Search for the cell housing the specified text and yield its [x, y] center coordinate. 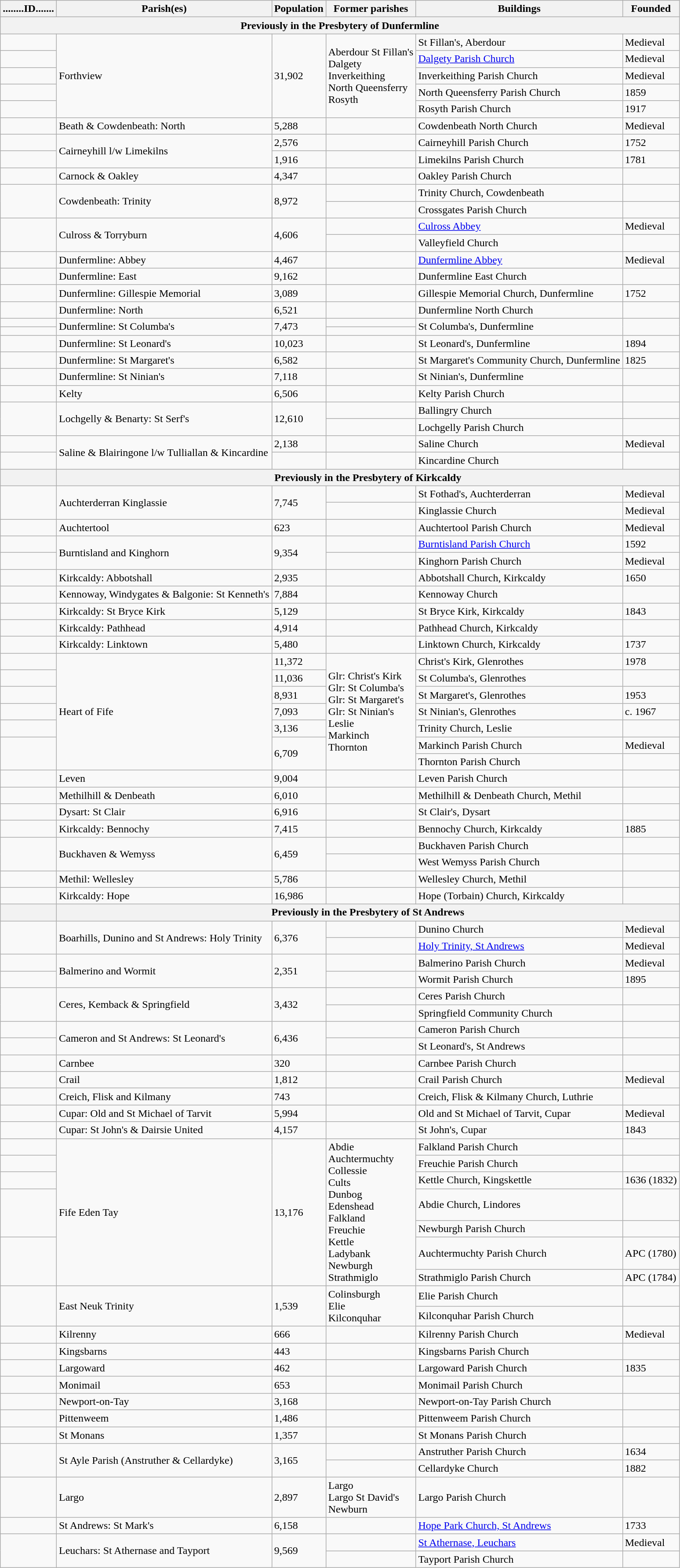
1835 [651, 1368]
St Ninian's, Glenrothes [519, 711]
Newport-on-Tay [164, 1401]
6,436 [299, 1038]
LargoLargo St David'sNewburn [371, 1497]
Beath & Cowdenbeath: North [164, 126]
1859 [651, 92]
Kirkcaldy: Linktown [164, 645]
1978 [651, 661]
Kirkcaldy: St Bryce Kirk [164, 611]
Lochgelly Parish Church [519, 427]
Hope Park Church, St Andrews [519, 1526]
Kilrenny [164, 1335]
1,539 [299, 1306]
St Bryce Kirk, Kirkcaldy [519, 611]
St John's, Cupar [519, 1130]
Wormit Parish Church [519, 979]
6,459 [299, 854]
St Columba's, Dunfermline [519, 327]
2,351 [299, 971]
5,480 [299, 645]
3,168 [299, 1401]
St Ayle Parish (Anstruther & Cellardyke) [164, 1460]
Newburgh Parish Church [519, 1229]
Burntisland Parish Church [519, 544]
3,165 [299, 1460]
6,376 [299, 937]
666 [299, 1335]
Crail [164, 1080]
Carnbee Parish Church [519, 1063]
1,486 [299, 1418]
Cairneyhill Parish Church [519, 142]
Dunfermline North Church [519, 310]
Burntisland and Kinghorn [164, 553]
7,473 [299, 327]
Cowdenbeath North Church [519, 126]
Pittenweem Parish Church [519, 1418]
Kingsbarns [164, 1351]
Saline Church [519, 444]
7,093 [299, 711]
Forthview [164, 76]
Carnbee [164, 1063]
6,916 [299, 812]
Kilrenny Parish Church [519, 1335]
St Andrews: St Mark's [164, 1526]
West Wemyss Parish Church [519, 862]
4,157 [299, 1130]
6,158 [299, 1526]
Balmerino and Wormit [164, 971]
Founded [651, 9]
1894 [651, 343]
Boarhills, Dunino and St Andrews: Holy Trinity [164, 937]
Lochgelly & Benarty: St Serf's [164, 419]
4,914 [299, 628]
Kinghorn Parish Church [519, 561]
Leuchars: St Athernase and Tayport [164, 1551]
Creich, Flisk & Kilmany Church, Luthrie [519, 1097]
7,745 [299, 503]
Cellardyke Church [519, 1469]
Ceres Parish Church [519, 996]
1636 (1832) [651, 1180]
8,972 [299, 201]
APC (1784) [651, 1277]
3,089 [299, 293]
5,288 [299, 126]
12,610 [299, 419]
Culross & Torryburn [164, 235]
Dunfermline: St Ninian's [164, 377]
Monimail [164, 1385]
1,357 [299, 1435]
Christ's Kirk, Glenrothes [519, 661]
1,916 [299, 159]
St Leonard's, St Andrews [519, 1047]
Limekilns Parish Church [519, 159]
St Monans Parish Church [519, 1435]
Dunfermline: Abbey [164, 260]
8,931 [299, 695]
7,415 [299, 829]
Strathmiglo Parish Church [519, 1277]
Auchtermuchty Parish Church [519, 1253]
Tayport Parish Church [519, 1559]
Cowdenbeath: Trinity [164, 201]
c. 1967 [651, 711]
Bennochy Church, Kirkcaldy [519, 829]
Pathhead Church, Kirkcaldy [519, 628]
St Leonard's, Dunfermline [519, 343]
Kirkcaldy: Hope [164, 896]
Glr: Christ's KirkGlr: St Columba'sGlr: St Margaret'sGlr: St Ninian'sLeslieMarkinchThornton [371, 711]
Rosyth Parish Church [519, 109]
Kennoway, Windygates & Balgonie: St Kenneth's [164, 594]
1737 [651, 645]
13,176 [299, 1212]
........ID....... [29, 9]
Abbotshall Church, Kirkcaldy [519, 578]
Leven Parish Church [519, 779]
10,023 [299, 343]
Largoward Parish Church [519, 1368]
Springfield Community Church [519, 1013]
Dunfermline: St Columba's [164, 327]
Carnock & Oakley [164, 176]
9,569 [299, 1551]
320 [299, 1063]
1882 [651, 1469]
Dunino Church [519, 929]
11,372 [299, 661]
Kettle Church, Kingskettle [519, 1180]
Newport-on-Tay Parish Church [519, 1401]
Cupar: Old and St Michael of Tarvit [164, 1113]
1885 [651, 829]
Elie Parish Church [519, 1296]
6,521 [299, 310]
9,354 [299, 553]
Kincardine Church [519, 460]
1781 [651, 159]
Parish(es) [164, 9]
1,812 [299, 1080]
Kingsbarns Parish Church [519, 1351]
St Monans [164, 1435]
Previously in the Presbytery of Dunfermline [340, 26]
Cairneyhill l/w Limekilns [164, 151]
Thornton Parish Church [519, 762]
Markinch Parish Church [519, 745]
St Athernase, Leuchars [519, 1542]
Valleyfield Church [519, 243]
Aberdour St Fillan'sDalgetyInverkeithingNorth QueensferryRosyth [371, 76]
1650 [651, 578]
4,606 [299, 235]
16,986 [299, 896]
Dalgety Parish Church [519, 59]
Auchtertool [164, 528]
6,582 [299, 360]
Auchterderran Kinglassie [164, 503]
Kirkcaldy: Bennochy [164, 829]
North Queensferry Parish Church [519, 92]
ColinsburghElieKilconquhar [371, 1306]
Fife Eden Tay [164, 1212]
Methilhill & Denbeath [164, 795]
Kelty [164, 394]
5,129 [299, 611]
St Margaret's Community Church, Dunfermline [519, 360]
Culross Abbey [519, 226]
9,162 [299, 277]
Inverkeithing Parish Church [519, 76]
4,347 [299, 176]
5,994 [299, 1113]
Saline & Blairingone l/w Tulliallan & Kincardine [164, 452]
462 [299, 1368]
Ballingry Church [519, 410]
Dysart: St Clair [164, 812]
Largo Parish Church [519, 1497]
St Fillan's, Aberdour [519, 42]
Former parishes [371, 9]
Buckhaven Parish Church [519, 846]
Largo [164, 1497]
3,432 [299, 1004]
Oakley Parish Church [519, 176]
St Fothad's, Auchterderran [519, 494]
1634 [651, 1452]
Anstruther Parish Church [519, 1452]
1825 [651, 360]
Cameron and St Andrews: St Leonard's [164, 1038]
Monimail Parish Church [519, 1385]
7,118 [299, 377]
9,004 [299, 779]
East Neuk Trinity [164, 1306]
743 [299, 1097]
6,709 [299, 754]
Methilhill & Denbeath Church, Methil [519, 795]
Dunfermline: St Leonard's [164, 343]
Creich, Flisk and Kilmany [164, 1097]
653 [299, 1385]
Largoward [164, 1368]
Crail Parish Church [519, 1080]
623 [299, 528]
Previously in the Presbytery of St Andrews [367, 912]
Ceres, Kemback & Springfield [164, 1004]
Leven [164, 779]
Linktown Church, Kirkcaldy [519, 645]
Kinglassie Church [519, 511]
Balmerino Parish Church [519, 963]
AbdieAuchtermuchtyCollessieCultsDunbogEdensheadFalklandFreuchieKettleLadybankNewburghStrathmiglo [371, 1212]
St Clair's, Dysart [519, 812]
Previously in the Presbytery of Kirkcaldy [367, 477]
3,136 [299, 728]
4,467 [299, 260]
Holy Trinity, St Andrews [519, 946]
11,036 [299, 678]
St Columba's, Glenrothes [519, 678]
St Ninian's, Dunfermline [519, 377]
Falkland Parish Church [519, 1147]
1895 [651, 979]
Buildings [519, 9]
Dunfermline: East [164, 277]
Gillespie Memorial Church, Dunfermline [519, 293]
Pittenweem [164, 1418]
Heart of Fife [164, 711]
443 [299, 1351]
7,884 [299, 594]
6,506 [299, 394]
Kirkcaldy: Pathhead [164, 628]
2,138 [299, 444]
Dunfermline Abbey [519, 260]
Auchtertool Parish Church [519, 528]
Dunfermline: North [164, 310]
2,897 [299, 1497]
Kennoway Church [519, 594]
1953 [651, 695]
Old and St Michael of Tarvit, Cupar [519, 1113]
Wellesley Church, Methil [519, 879]
2,935 [299, 578]
Kilconquhar Parish Church [519, 1316]
Trinity Church, Leslie [519, 728]
Abdie Church, Lindores [519, 1204]
Dunfermline East Church [519, 277]
Cupar: St John's & Dairsie United [164, 1130]
Crossgates Parish Church [519, 210]
31,902 [299, 76]
Buckhaven & Wemyss [164, 854]
Population [299, 9]
Kirkcaldy: Abbotshall [164, 578]
5,786 [299, 879]
St Margaret's, Glenrothes [519, 695]
2,576 [299, 142]
Dunfermline: St Margaret's [164, 360]
Kelty Parish Church [519, 394]
Cameron Parish Church [519, 1030]
1592 [651, 544]
Dunfermline: Gillespie Memorial [164, 293]
Hope (Torbain) Church, Kirkcaldy [519, 896]
Trinity Church, Cowdenbeath [519, 193]
Methil: Wellesley [164, 879]
Freuchie Parish Church [519, 1163]
APC (1780) [651, 1253]
1917 [651, 109]
1733 [651, 1526]
6,010 [299, 795]
